Extract the (x, y) coordinate from the center of the cell holding the provided text.  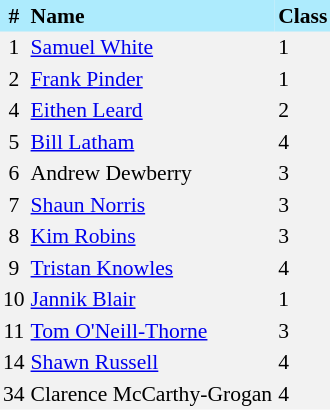
Bill Latham (152, 142)
Kim Robins (152, 236)
9 (14, 268)
11 (14, 331)
Jannik Blair (152, 300)
Tom O'Neill-Thorne (152, 331)
Shaun Norris (152, 205)
6 (14, 174)
Tristan Knowles (152, 268)
34 (14, 394)
Frank Pinder (152, 79)
Andrew Dewberry (152, 174)
# (14, 16)
7 (14, 205)
8 (14, 236)
10 (14, 300)
Shawn Russell (152, 362)
5 (14, 142)
Eithen Leard (152, 110)
Samuel White (152, 48)
Name (152, 16)
14 (14, 362)
Class (302, 16)
Clarence McCarthy-Grogan (152, 394)
